Search for the cell housing the specified text and yield its [x, y] center coordinate. 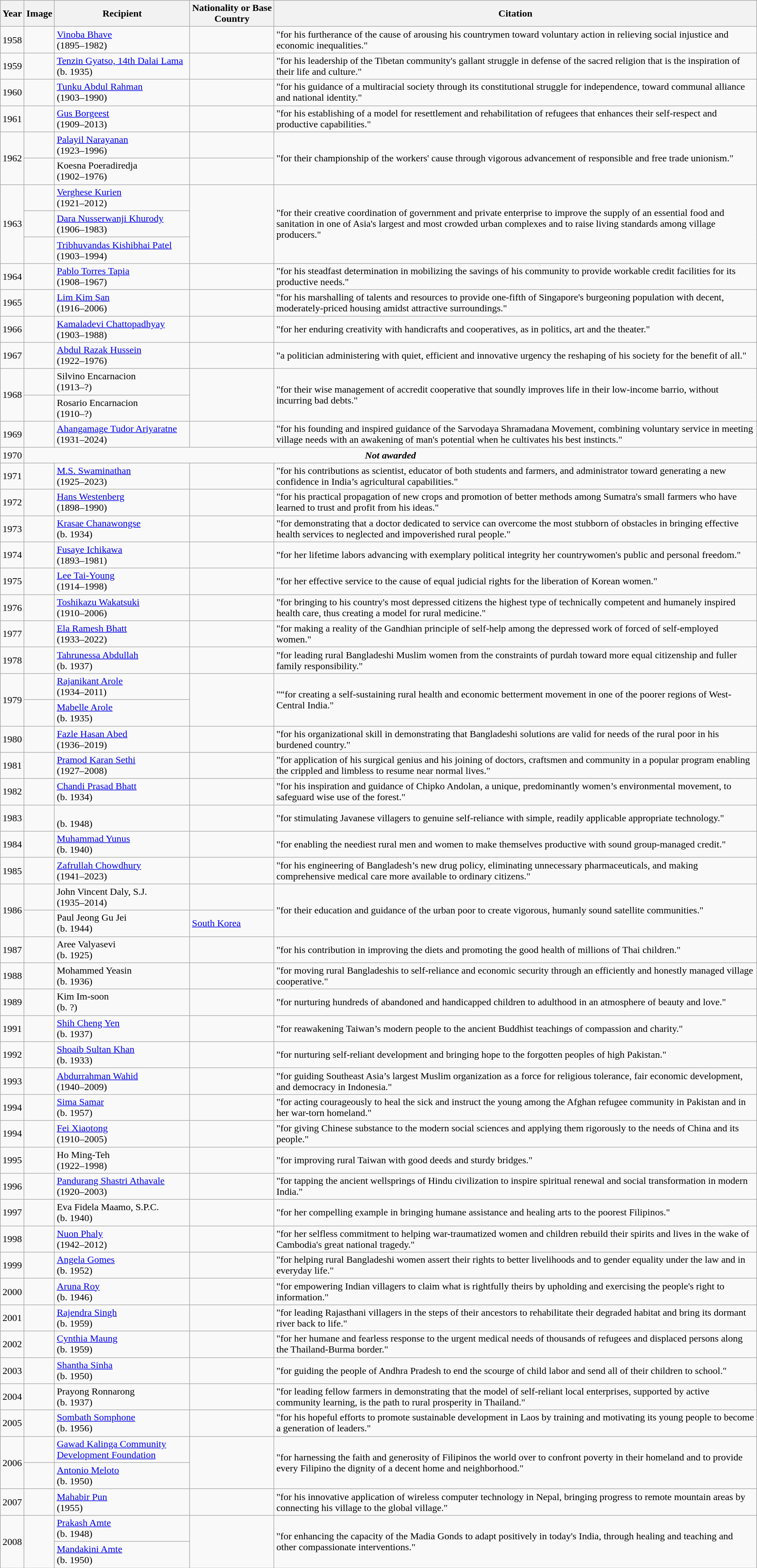
1967 [12, 356]
"for his furtherance of the cause of arousing his countrymen toward voluntary action in relieving social injustice and economic inequalities." [515, 40]
"for helping rural Bangladeshi women assert their rights to better livelihoods and to gender equality under the law and in everyday life." [515, 1266]
"for his organizational skill in demonstrating that Bangladeshi solutions are valid for needs of the rural poor in his burdened country." [515, 739]
"for improving rural Taiwan with good deeds and sturdy bridges." [515, 1160]
"for his leadership of the Tibetan community's gallant struggle in defense of the sacred religion that is the inspiration of their life and culture." [515, 66]
1961 [12, 119]
Lim Kim San(1916–2006) [122, 302]
"for his inspiration and guidance of Chipko Andolan, a unique, predominantly women’s environmental movement, to safeguard wise use of the forest." [515, 792]
1960 [12, 92]
1987 [12, 949]
Antonio Meloto(b. 1950) [122, 1476]
"“for creating a self-sustaining rural health and economic betterment movement in one of the poorer regions of West-Central India." [515, 699]
1985 [12, 871]
Koesna Poeradiredja(1902–1976) [122, 171]
Silvino Encarnacion(1913–?) [122, 382]
1975 [12, 581]
"for her lifetime labors advancing with exemplary political integrity her countrywomen's public and personal freedom." [515, 555]
1968 [12, 395]
Ho Ming-Teh(1922–1998) [122, 1160]
Pablo Torres Tapia(1908–1967) [122, 277]
Fusaye Ichikawa(1893–1981) [122, 555]
1992 [12, 1054]
1989 [12, 1002]
Muhammad Yunus(b. 1940) [122, 844]
1965 [12, 302]
Sombath Somphone(b. 1956) [122, 1423]
"for acting courageously to heal the sick and instruct the young among the Afghan refugee community in Pakistan and in her war-torn homeland." [515, 1107]
1964 [12, 277]
1988 [12, 976]
"for their education and guidance of the urban poor to create vigorous, humanly sound satellite communities." [515, 910]
1976 [12, 607]
Tribhuvandas Kishibhai Patel(1903–1994) [122, 250]
"for her effective service to the cause of equal judicial rights for the liberation of Korean women." [515, 581]
1979 [12, 699]
1999 [12, 1266]
Aree Valyasevi(b. 1925) [122, 949]
"for moving rural Bangladeshis to self-reliance and economic security through an efficiently and honestly managed village cooperative." [515, 976]
Pandurang Shastri Athavale(1920–2003) [122, 1186]
Prayong Ronnarong(b. 1937) [122, 1397]
1978 [12, 660]
Lee Tai-Young(1914–1998) [122, 581]
"for giving Chinese substance to the modern social sciences and applying them rigorously to the needs of China and its people." [515, 1134]
1972 [12, 502]
1969 [12, 434]
"for his establishing of a model for resettlement and rehabilitation of refugees that enhances their self-respect and productive capabilities." [515, 119]
Year [12, 14]
1970 [12, 455]
1998 [12, 1239]
"for her compelling example in bringing humane assistance and healing arts to the poorest Filipinos." [515, 1213]
Chandi Prasad Bhatt(b. 1934) [122, 792]
"for empowering Indian villagers to claim what is rightfully theirs by upholding and exercising the people's right to information." [515, 1291]
Mahabir Pun(1955) [122, 1502]
2008 [12, 1541]
Recipient [122, 14]
Nuon Phaly(1942–2012) [122, 1239]
Tenzin Gyatso, 14th Dalai Lama(b. 1935) [122, 66]
Abdurrahman Wahid(1940–2009) [122, 1081]
"for guiding Southeast Asia’s largest Muslim organization as a force for religious tolerance, fair economic development, and democracy in Indonesia." [515, 1081]
Ahangamage Tudor Ariyaratne(1931–2024) [122, 434]
1977 [12, 634]
2000 [12, 1291]
Aruna Roy(b. 1946) [122, 1291]
John Vincent Daly, S.J.(1935–2014) [122, 897]
"for his guidance of a multiracial society through its constitutional struggle for independence, toward communal alliance and national identity." [515, 92]
1981 [12, 766]
1982 [12, 792]
"for making a reality of the Gandhian principle of self-help among the depressed work of forced of self-employed women." [515, 634]
Kim Im-soon(b. ?) [122, 1002]
Ela Ramesh Bhatt(1933–2022) [122, 634]
2004 [12, 1397]
1984 [12, 844]
Shoaib Sultan Khan(b. 1933) [122, 1054]
Gus Borgeest(1909–2013) [122, 119]
Citation [515, 14]
"for his steadfast determination in mobilizing the savings of his community to provide workable credit facilities for its productive needs." [515, 277]
Eva Fidela Maamo, S.P.C.(b. 1940) [122, 1213]
Rosario Encarnacion(1910–?) [122, 408]
Not awarded [391, 455]
"for their championship of the workers' cause through vigorous advancement of responsible and free trade unionism." [515, 158]
Toshikazu Wakatsuki(1910–2006) [122, 607]
1995 [12, 1160]
Mabelle Arole(b. 1935) [122, 712]
1974 [12, 555]
"for stimulating Javanese villagers to genuine self-reliance with simple, readily applicable appropriate technology." [515, 818]
2003 [12, 1371]
Tahrunessa Abdullah(b. 1937) [122, 660]
"for leading rural Bangladeshi Muslim women from the constraints of purdah toward more equal citizenship and fuller family responsibility." [515, 660]
"a politician administering with quiet, efficient and innovative urgency the reshaping of his society for the benefit of all." [515, 356]
Pramod Karan Sethi(1927–2008) [122, 766]
"for her enduring creativity with handicrafts and cooperatives, as in politics, art and the theater." [515, 329]
"for their wise management of accredit cooperative that soundly improves life in their low-income barrio, without incurring bad debts." [515, 395]
1996 [12, 1186]
"for enabling the neediest rural men and women to make themselves productive with sound group-managed credit." [515, 844]
1991 [12, 1029]
"for reawakening Taiwan’s modern people to the ancient Buddhist teachings of compassion and charity." [515, 1029]
Fazle Hasan Abed(1936–2019) [122, 739]
1986 [12, 910]
2001 [12, 1318]
2006 [12, 1462]
2005 [12, 1423]
Zafrullah Chowdhury(1941–2023) [122, 871]
1963 [12, 224]
1959 [12, 66]
Mohammed Yeasin(b. 1936) [122, 976]
Verghese Kurien(1921–2012) [122, 197]
1958 [12, 40]
1962 [12, 158]
1973 [12, 529]
Vinoba Bhave(1895–1982) [122, 40]
South Korea [232, 923]
Angela Gomes(b. 1952) [122, 1266]
Nationality or Base Country [232, 14]
Krasae Chanawongse(b. 1934) [122, 529]
M.S. Swaminathan(1925–2023) [122, 476]
Tunku Abdul Rahman(1903–1990) [122, 92]
"for his contribution in improving the diets and promoting the good health of millions of Thai children." [515, 949]
Cynthia Maung(b. 1959) [122, 1344]
(b. 1948) [122, 818]
Kamaladevi Chattopadhyay(1903–1988) [122, 329]
1966 [12, 329]
2002 [12, 1344]
Shih Cheng Yen(b. 1937) [122, 1029]
Abdul Razak Hussein(1922–1976) [122, 356]
1983 [12, 818]
Paul Jeong Gu Jei(b. 1944) [122, 923]
"for nurturing self-reliant development and bringing hope to the forgotten peoples of high Pakistan." [515, 1054]
1997 [12, 1213]
Rajendra Singh(b. 1959) [122, 1318]
Dara Nusserwanji Khurody(1906–1983) [122, 224]
Mandakini Amte(b. 1950) [122, 1554]
1993 [12, 1081]
Palayil Narayanan(1923–1996) [122, 145]
Prakash Amte(b. 1948) [122, 1528]
Gawad Kalinga Community Development Foundation [122, 1449]
"for tapping the ancient wellsprings of Hindu civilization to inspire spiritual renewal and social transformation in modern India." [515, 1186]
Shantha Sinha(b. 1950) [122, 1371]
Hans Westenberg(1898–1990) [122, 502]
1980 [12, 739]
"for his hopeful efforts to promote sustainable development in Laos by training and motivating its young people to become a generation of leaders." [515, 1423]
Sima Samar(b. 1957) [122, 1107]
"for her humane and fearless response to the urgent medical needs of thousands of refugees and displaced persons along the Thailand-Burma border." [515, 1344]
Image [40, 14]
"for leading Rajasthani villagers in the steps of their ancestors to rehabilitate their degraded habitat and bring its dormant river back to life." [515, 1318]
1971 [12, 476]
2007 [12, 1502]
"for nurturing hundreds of abandoned and handicapped children to adulthood in an atmosphere of beauty and love." [515, 1002]
"for guiding the people of Andhra Pradesh to end the scourge of child labor and send all of their children to school." [515, 1371]
Fei Xiaotong(1910–2005) [122, 1134]
Rajanikant Arole(1934–2011) [122, 687]
